Output the [X, Y] coordinate of the center of the cell containing the given text.  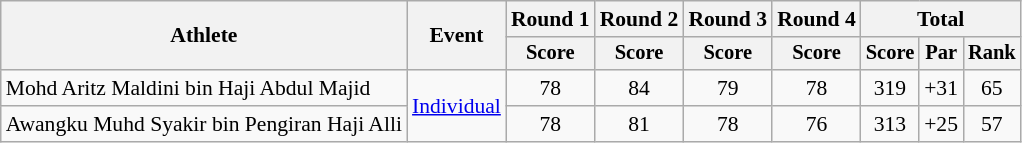
Mohd Aritz Maldini bin Haji Abdul Majid [204, 88]
+25 [941, 124]
Par [941, 54]
79 [728, 88]
Round 2 [640, 19]
Individual [456, 106]
Round 3 [728, 19]
65 [992, 88]
Event [456, 36]
Total [941, 19]
84 [640, 88]
319 [890, 88]
+31 [941, 88]
Awangku Muhd Syakir bin Pengiran Haji Alli [204, 124]
Round 4 [816, 19]
Athlete [204, 36]
76 [816, 124]
57 [992, 124]
81 [640, 124]
Round 1 [550, 19]
Rank [992, 54]
313 [890, 124]
